Find where the given text appears and provide that cell's center as [x, y] coordinate. 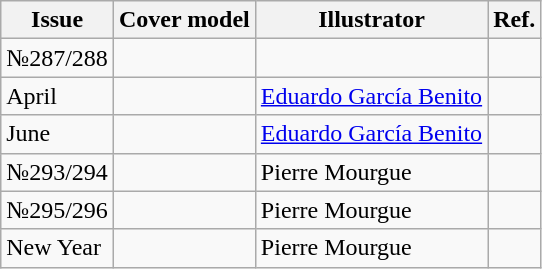
Ref. [514, 20]
№287/288 [58, 58]
Illustrator [371, 20]
New Year [58, 248]
№295/296 [58, 210]
June [58, 134]
Cover model [184, 20]
№293/294 [58, 172]
April [58, 96]
Issue [58, 20]
